Identify which cell holds the provided text, then report its [X, Y] central coordinate. 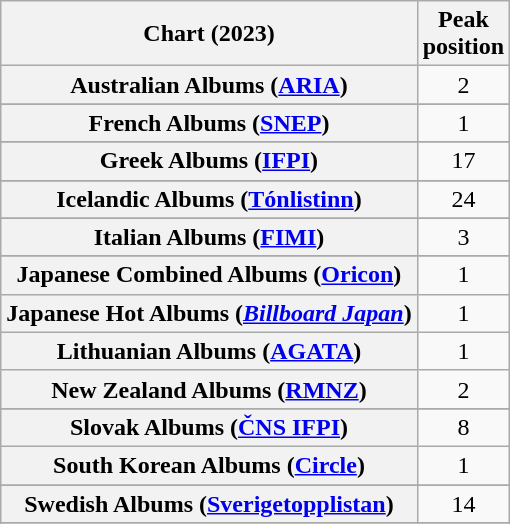
French Albums (SNEP) [209, 123]
Swedish Albums (Sverigetopplistan) [209, 503]
3 [463, 237]
14 [463, 503]
17 [463, 161]
Japanese Combined Albums (Oricon) [209, 275]
Japanese Hot Albums (Billboard Japan) [209, 313]
Greek Albums (IFPI) [209, 161]
Chart (2023) [209, 34]
New Zealand Albums (RMNZ) [209, 389]
Slovak Albums (ČNS IFPI) [209, 427]
24 [463, 199]
Icelandic Albums (Tónlistinn) [209, 199]
Peakposition [463, 34]
8 [463, 427]
South Korean Albums (Circle) [209, 465]
Australian Albums (ARIA) [209, 85]
Lithuanian Albums (AGATA) [209, 351]
Italian Albums (FIMI) [209, 237]
